Detect which cell encompasses the target text, then output its (x, y) center coordinate. 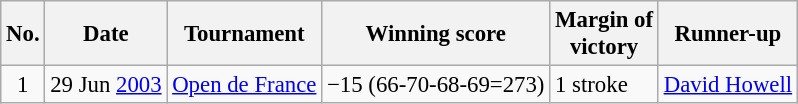
No. (23, 34)
Margin ofvictory (604, 34)
Date (106, 34)
David Howell (728, 85)
1 (23, 85)
Runner-up (728, 34)
−15 (66-70-68-69=273) (436, 85)
1 stroke (604, 85)
Tournament (244, 34)
Winning score (436, 34)
Open de France (244, 85)
29 Jun 2003 (106, 85)
